Extract the (x, y) coordinate from the center of the cell holding the provided text.  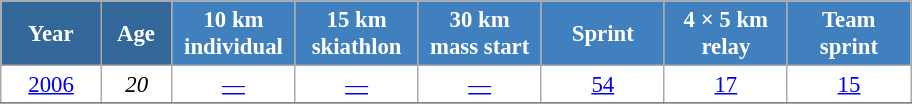
54 (602, 85)
20 (136, 85)
Year (52, 34)
Team sprint (848, 34)
30 km mass start (480, 34)
17 (726, 85)
4 × 5 km relay (726, 34)
Sprint (602, 34)
Age (136, 34)
10 km individual (234, 34)
2006 (52, 85)
15 (848, 85)
15 km skiathlon (356, 34)
